For the text-containing cell, return its midpoint in (X, Y) coordinate format. 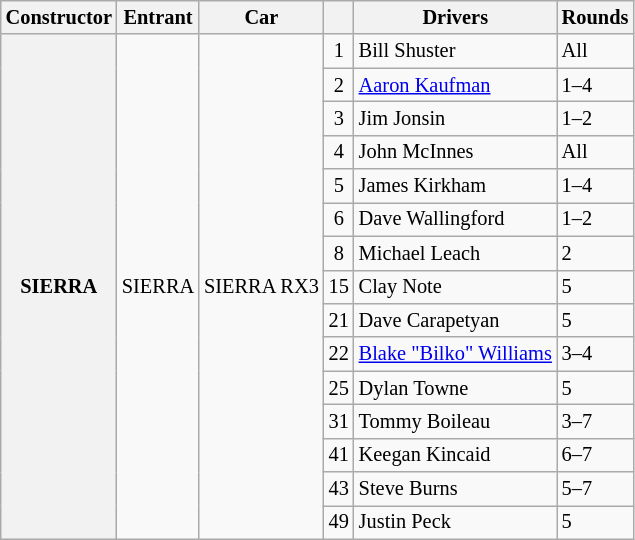
3–4 (596, 354)
Constructor (59, 17)
Jim Jonsin (456, 118)
Rounds (596, 17)
41 (339, 455)
John McInnes (456, 152)
3–7 (596, 421)
4 (339, 152)
Dave Carapetyan (456, 320)
Bill Shuster (456, 51)
Dave Wallingford (456, 219)
Keegan Kincaid (456, 455)
Justin Peck (456, 522)
James Kirkham (456, 186)
Tommy Boileau (456, 421)
25 (339, 388)
31 (339, 421)
8 (339, 253)
Steve Burns (456, 489)
49 (339, 522)
22 (339, 354)
21 (339, 320)
Drivers (456, 17)
Dylan Towne (456, 388)
Clay Note (456, 287)
6–7 (596, 455)
SIERRA RX3 (262, 286)
Entrant (158, 17)
15 (339, 287)
3 (339, 118)
43 (339, 489)
Car (262, 17)
5–7 (596, 489)
Michael Leach (456, 253)
1 (339, 51)
Aaron Kaufman (456, 85)
Blake "Bilko" Williams (456, 354)
6 (339, 219)
